Find where the given text appears and provide that cell's center as (X, Y) coordinate. 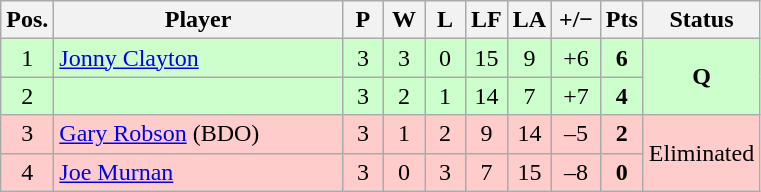
–5 (576, 134)
P (362, 20)
6 (622, 58)
Jonny Clayton (198, 58)
+/− (576, 20)
+6 (576, 58)
Eliminated (701, 153)
LF (487, 20)
LA (529, 20)
Joe Murnan (198, 172)
Pts (622, 20)
Pos. (28, 20)
W (404, 20)
–8 (576, 172)
Q (701, 77)
Status (701, 20)
+7 (576, 96)
Player (198, 20)
Gary Robson (BDO) (198, 134)
L (444, 20)
